Detect which cell encompasses the target text, then output its (x, y) center coordinate. 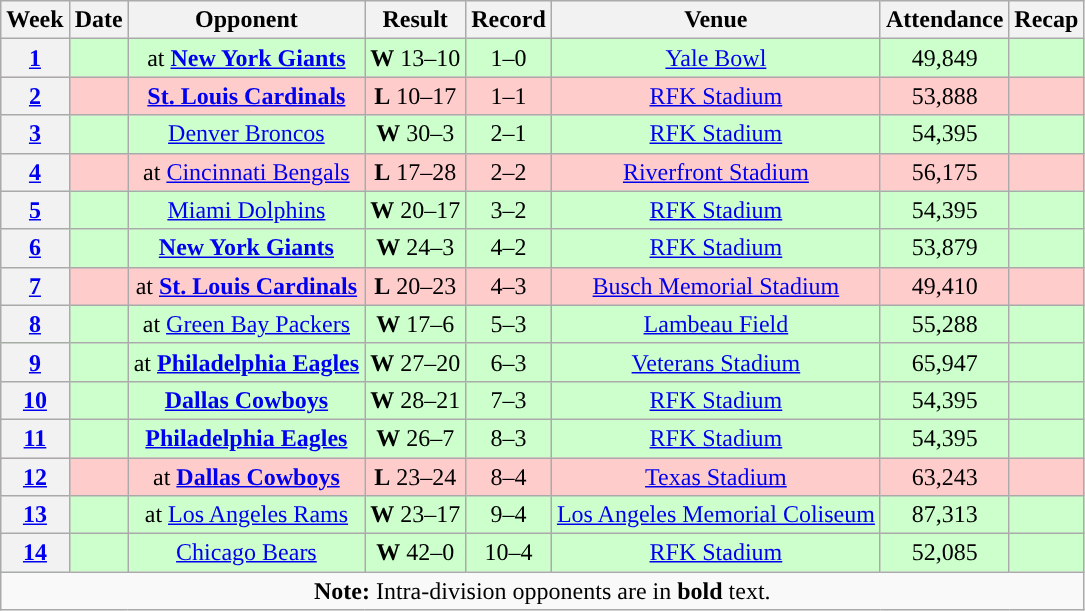
3–2 (509, 210)
Texas Stadium (716, 477)
at St. Louis Cardinals (246, 286)
Attendance (944, 20)
Record (509, 20)
6–3 (509, 362)
W 27–20 (416, 362)
9–4 (509, 515)
at Dallas Cowboys (246, 477)
Date (98, 20)
63,243 (944, 477)
W 26–7 (416, 438)
2 (35, 96)
W 23–17 (416, 515)
49,410 (944, 286)
at Los Angeles Rams (246, 515)
13 (35, 515)
8 (35, 324)
6 (35, 248)
Result (416, 20)
14 (35, 553)
Chicago Bears (246, 553)
7–3 (509, 400)
55,288 (944, 324)
Yale Bowl (716, 58)
11 (35, 438)
Recap (1046, 20)
1 (35, 58)
52,085 (944, 553)
W 28–21 (416, 400)
65,947 (944, 362)
10–4 (509, 553)
8–4 (509, 477)
4 (35, 172)
Veterans Stadium (716, 362)
4–3 (509, 286)
Dallas Cowboys (246, 400)
St. Louis Cardinals (246, 96)
W 30–3 (416, 134)
L 10–17 (416, 96)
L 20–23 (416, 286)
5 (35, 210)
Venue (716, 20)
Note: Intra-division opponents are in bold text. (542, 591)
New York Giants (246, 248)
at New York Giants (246, 58)
1–0 (509, 58)
10 (35, 400)
at Cincinnati Bengals (246, 172)
53,879 (944, 248)
7 (35, 286)
Denver Broncos (246, 134)
W 13–10 (416, 58)
Riverfront Stadium (716, 172)
8–3 (509, 438)
1–1 (509, 96)
L 17–28 (416, 172)
53,888 (944, 96)
Opponent (246, 20)
Busch Memorial Stadium (716, 286)
W 17–6 (416, 324)
2–2 (509, 172)
L 23–24 (416, 477)
at Philadelphia Eagles (246, 362)
W 42–0 (416, 553)
at Green Bay Packers (246, 324)
Miami Dolphins (246, 210)
3 (35, 134)
W 20–17 (416, 210)
56,175 (944, 172)
4–2 (509, 248)
12 (35, 477)
5–3 (509, 324)
Los Angeles Memorial Coliseum (716, 515)
Week (35, 20)
9 (35, 362)
W 24–3 (416, 248)
49,849 (944, 58)
Lambeau Field (716, 324)
2–1 (509, 134)
Philadelphia Eagles (246, 438)
87,313 (944, 515)
